Capture the cell that displays the provided text and extract its (X, Y) central coordinate. 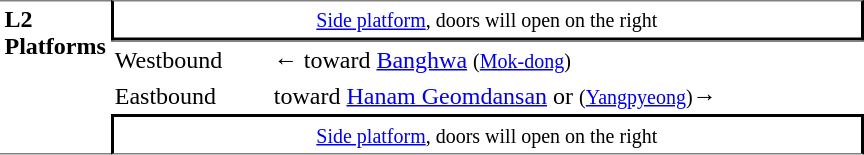
L2Platforms (55, 77)
Eastbound (190, 96)
← toward Banghwa (Mok-dong) (566, 59)
toward Hanam Geomdansan or (Yangpyeong)→ (566, 96)
Westbound (190, 59)
